Return the (x, y) coordinate for the center point of the cell that contains the specified text.  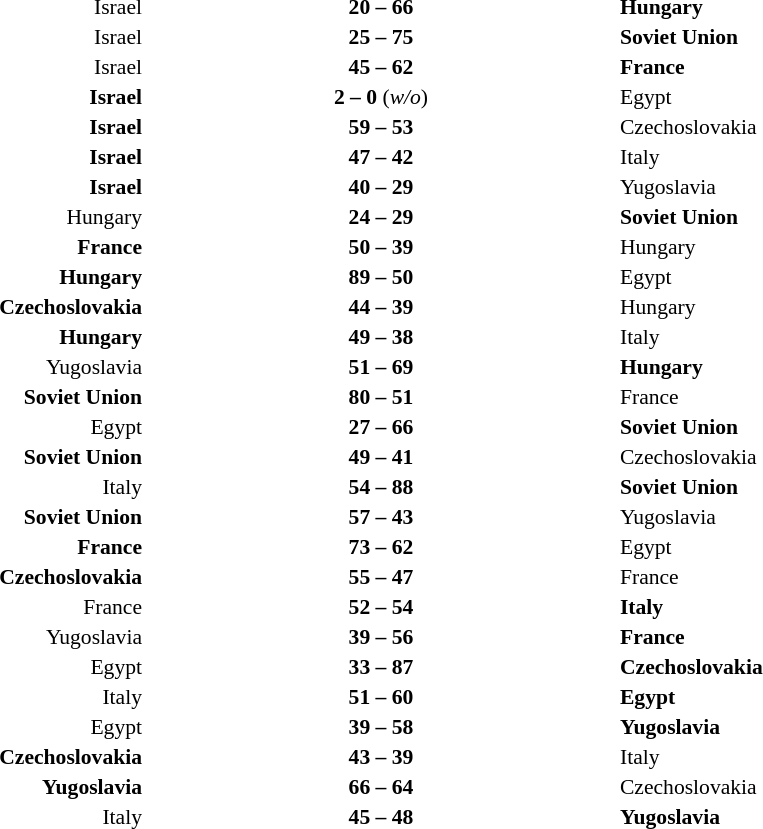
33 – 87 (381, 667)
39 – 58 (381, 727)
52 – 54 (381, 607)
51 – 60 (381, 697)
59 – 53 (381, 127)
55 – 47 (381, 577)
24 – 29 (381, 217)
89 – 50 (381, 277)
2 – 0 (w/o) (381, 97)
73 – 62 (381, 547)
25 – 75 (381, 37)
45 – 62 (381, 67)
80 – 51 (381, 397)
47 – 42 (381, 157)
57 – 43 (381, 517)
44 – 39 (381, 307)
54 – 88 (381, 487)
40 – 29 (381, 187)
27 – 66 (381, 427)
49 – 41 (381, 457)
39 – 56 (381, 637)
50 – 39 (381, 247)
49 – 38 (381, 337)
43 – 39 (381, 757)
66 – 64 (381, 787)
51 – 69 (381, 367)
